From the cell containing the given text, extract its center point as [x, y] coordinate. 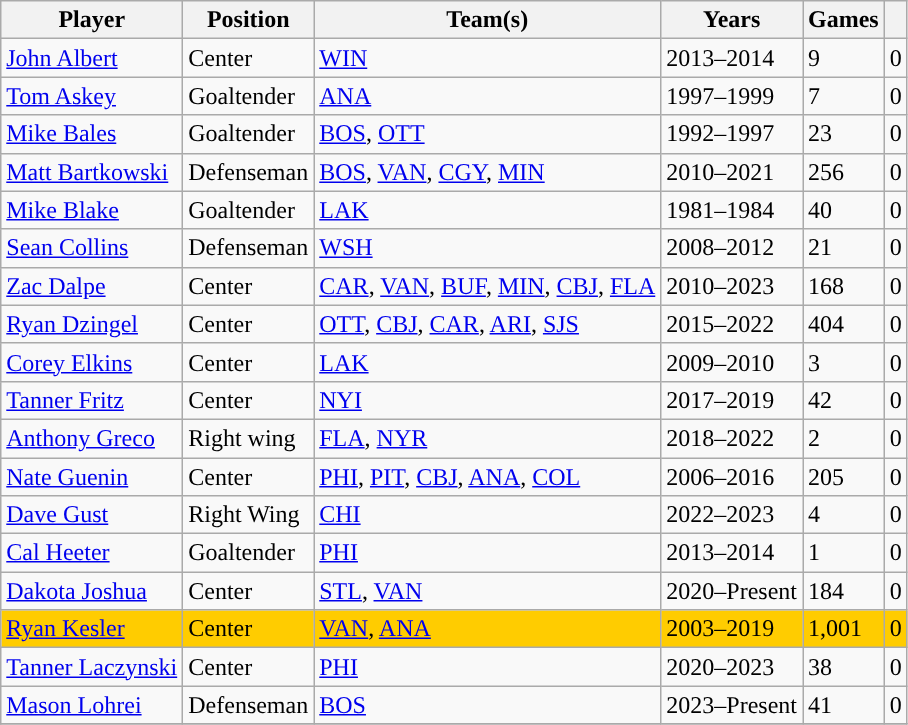
Team(s) [488, 20]
Ryan Kesler [92, 629]
Mike Bales [92, 134]
Zac Dalpe [92, 286]
2018–2022 [732, 438]
1992–1997 [732, 134]
Position [248, 20]
WIN [488, 58]
CAR, VAN, BUF, MIN, CBJ, FLA [488, 286]
2023–Present [732, 705]
2010–2023 [732, 286]
23 [844, 134]
2010–2021 [732, 172]
Nate Guenin [92, 477]
184 [844, 591]
2022–2023 [732, 515]
BOS, OTT [488, 134]
404 [844, 324]
1 [844, 553]
Years [732, 20]
3 [844, 362]
Sean Collins [92, 248]
Dakota Joshua [92, 591]
2 [844, 438]
2017–2019 [732, 400]
40 [844, 210]
Tanner Laczynski [92, 667]
21 [844, 248]
Corey Elkins [92, 362]
2009–2010 [732, 362]
Player [92, 20]
PHI, PIT, CBJ, ANA, COL [488, 477]
Mike Blake [92, 210]
168 [844, 286]
BOS [488, 705]
2020–Present [732, 591]
Matt Bartkowski [92, 172]
2003–2019 [732, 629]
CHI [488, 515]
OTT, CBJ, CAR, ARI, SJS [488, 324]
1981–1984 [732, 210]
Mason Lohrei [92, 705]
STL, VAN [488, 591]
2015–2022 [732, 324]
Ryan Dzingel [92, 324]
WSH [488, 248]
2006–2016 [732, 477]
2008–2012 [732, 248]
Tom Askey [92, 96]
Cal Heeter [92, 553]
Dave Gust [92, 515]
Right Wing [248, 515]
NYI [488, 400]
ANA [488, 96]
VAN, ANA [488, 629]
4 [844, 515]
41 [844, 705]
42 [844, 400]
John Albert [92, 58]
38 [844, 667]
Tanner Fritz [92, 400]
FLA, NYR [488, 438]
205 [844, 477]
7 [844, 96]
1997–1999 [732, 96]
1,001 [844, 629]
9 [844, 58]
BOS, VAN, CGY, MIN [488, 172]
2020–2023 [732, 667]
Right wing [248, 438]
Anthony Greco [92, 438]
Games [844, 20]
256 [844, 172]
